Find where the given text appears and provide that cell's center as (x, y) coordinate. 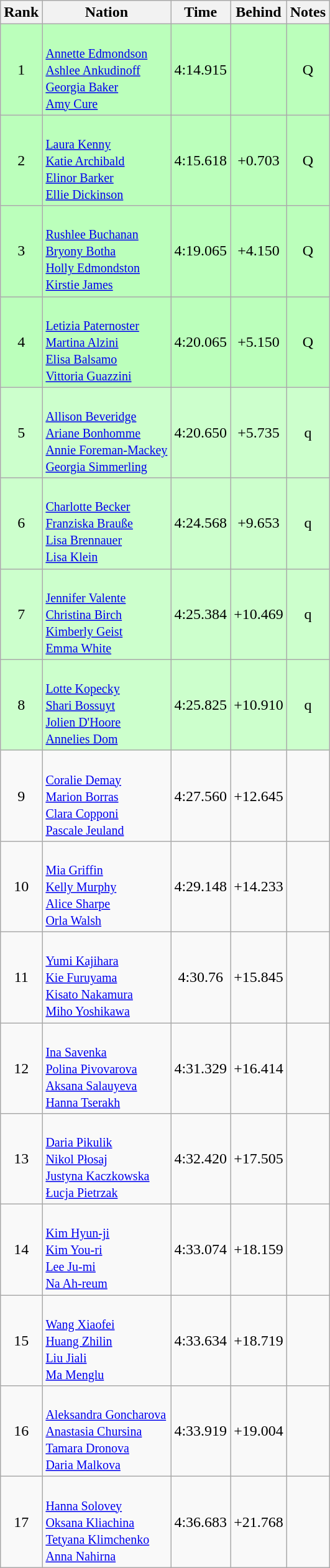
+16.414 (259, 1068)
+10.910 (259, 705)
Charlotte BeckerFranziska BraußeLisa BrennauerLisa Klein (107, 523)
+4.150 (259, 251)
1 (21, 70)
5 (21, 433)
4:25.384 (201, 614)
4:14.915 (201, 70)
+15.845 (259, 977)
4:32.420 (201, 1159)
Mia GriffinKelly MurphyAlice SharpeOrla Walsh (107, 886)
15 (21, 1341)
+5.150 (259, 342)
+21.768 (259, 1522)
+14.233 (259, 886)
9 (21, 795)
4:25.825 (201, 705)
4 (21, 342)
Nation (107, 12)
16 (21, 1431)
Notes (308, 12)
+18.159 (259, 1250)
7 (21, 614)
Rushlee BuchananBryony BothaHolly EdmondstonKirstie James (107, 251)
+10.469 (259, 614)
4:36.683 (201, 1522)
+0.703 (259, 160)
11 (21, 977)
Time (201, 12)
2 (21, 160)
+12.645 (259, 795)
14 (21, 1250)
8 (21, 705)
4:20.650 (201, 433)
Hanna SoloveyOksana KliachinaTetyana KlimchenkoAnna Nahirna (107, 1522)
Laura KennyKatie ArchibaldElinor BarkerEllie Dickinson (107, 160)
Lotte KopeckyShari BossuytJolien D'HooreAnnelies Dom (107, 705)
Allison BeveridgeAriane BonhommeAnnie Foreman-MackeyGeorgia Simmerling (107, 433)
Letizia PaternosterMartina AlziniElisa BalsamoVittoria Guazzini (107, 342)
4:15.618 (201, 160)
4:33.634 (201, 1341)
Wang XiaofeiHuang ZhilinLiu JialiMa Menglu (107, 1341)
Kim Hyun-jiKim You-riLee Ju-miNa Ah-reum (107, 1250)
12 (21, 1068)
4:33.074 (201, 1250)
Daria PikulikNikol PłosajJustyna KaczkowskaŁucja Pietrzak (107, 1159)
Aleksandra GoncharovaAnastasia ChursinaTamara DronovaDaria Malkova (107, 1431)
4:29.148 (201, 886)
Jennifer ValenteChristina BirchKimberly GeistEmma White (107, 614)
Ina SavenkaPolina PivovarovaAksana SalauyevaHanna Tserakh (107, 1068)
4:24.568 (201, 523)
4:20.065 (201, 342)
4:27.560 (201, 795)
Rank (21, 12)
4:33.919 (201, 1431)
Yumi KajiharaKie FuruyamaKisato NakamuraMiho Yoshikawa (107, 977)
6 (21, 523)
17 (21, 1522)
+5.735 (259, 433)
4:31.329 (201, 1068)
Behind (259, 12)
+9.653 (259, 523)
Annette EdmondsonAshlee AnkudinoffGeorgia BakerAmy Cure (107, 70)
+19.004 (259, 1431)
10 (21, 886)
+18.719 (259, 1341)
13 (21, 1159)
3 (21, 251)
4:30.76 (201, 977)
4:19.065 (201, 251)
Coralie DemayMarion BorrasClara CopponiPascale Jeuland (107, 795)
+17.505 (259, 1159)
